Return the (x, y) coordinate for the center point of the cell that contains the specified text.  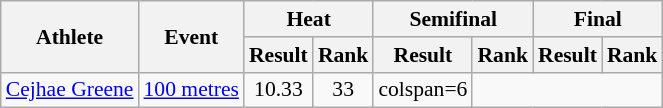
10.33 (278, 90)
Semifinal (453, 19)
Event (192, 36)
Final (598, 19)
colspan=6 (422, 90)
100 metres (192, 90)
33 (344, 90)
Athlete (70, 36)
Heat (308, 19)
Cejhae Greene (70, 90)
